Locate the cell with the specified text and output its [x, y] center coordinate. 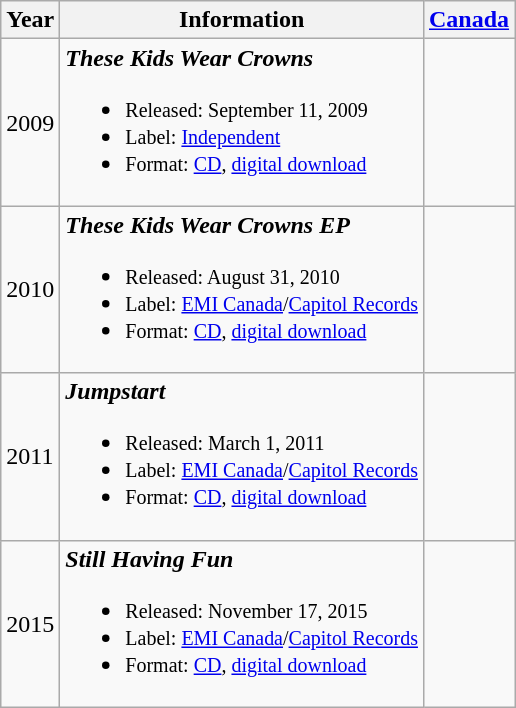
2015 [30, 624]
Still Having FunReleased: November 17, 2015Label: EMI Canada/Capitol RecordsFormat: CD, digital download [242, 624]
These Kids Wear CrownsReleased: September 11, 2009Label: IndependentFormat: CD, digital download [242, 122]
2009 [30, 122]
Canada [468, 20]
2010 [30, 290]
Year [30, 20]
These Kids Wear Crowns EPReleased: August 31, 2010Label: EMI Canada/Capitol RecordsFormat: CD, digital download [242, 290]
2011 [30, 456]
Information [242, 20]
JumpstartReleased: March 1, 2011Label: EMI Canada/Capitol RecordsFormat: CD, digital download [242, 456]
